Scan for the cell matching the given text and deliver its [x, y] coordinate at center. 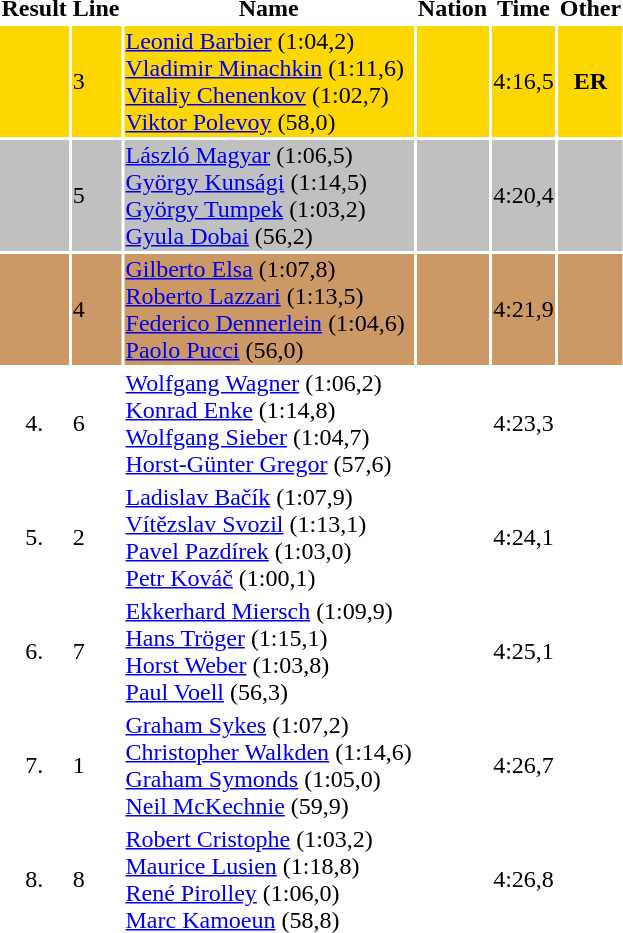
Leonid Barbier (1:04,2)Vladimir Minachkin (1:11,6)Vitaliy Chenenkov (1:02,7)Viktor Polevoy (58,0) [268, 82]
4:23,3 [524, 424]
4:26,7 [524, 766]
4. [34, 424]
6 [96, 424]
4:25,1 [524, 652]
4:16,5 [524, 82]
4:21,9 [524, 310]
Ladislav Bačík (1:07,9)Vítězslav Svozil (1:13,1)Pavel Pazdírek (1:03,0)Petr Kováč (1:00,1) [268, 538]
7 [96, 652]
4:24,1 [524, 538]
2 [96, 538]
7. [34, 766]
Ekkerhard Miersch (1:09,9)Hans Tröger (1:15,1)Horst Weber (1:03,8)Paul Voell (56,3) [268, 652]
1 [96, 766]
Wolfgang Wagner (1:06,2)Konrad Enke (1:14,8)Wolfgang Sieber (1:04,7)Horst-Günter Gregor (57,6) [268, 424]
5 [96, 196]
3 [96, 82]
5. [34, 538]
4 [96, 310]
6. [34, 652]
ER [590, 82]
4:20,4 [524, 196]
Gilberto Elsa (1:07,8)Roberto Lazzari (1:13,5)Federico Dennerlein (1:04,6)Paolo Pucci (56,0) [268, 310]
László Magyar (1:06,5)György Kunsági (1:14,5)György Tumpek (1:03,2)Gyula Dobai (56,2) [268, 196]
Graham Sykes (1:07,2)Christopher Walkden (1:14,6)Graham Symonds (1:05,0)Neil McKechnie (59,9) [268, 766]
